Extract the [X, Y] coordinate from the center of the cell holding the provided text.  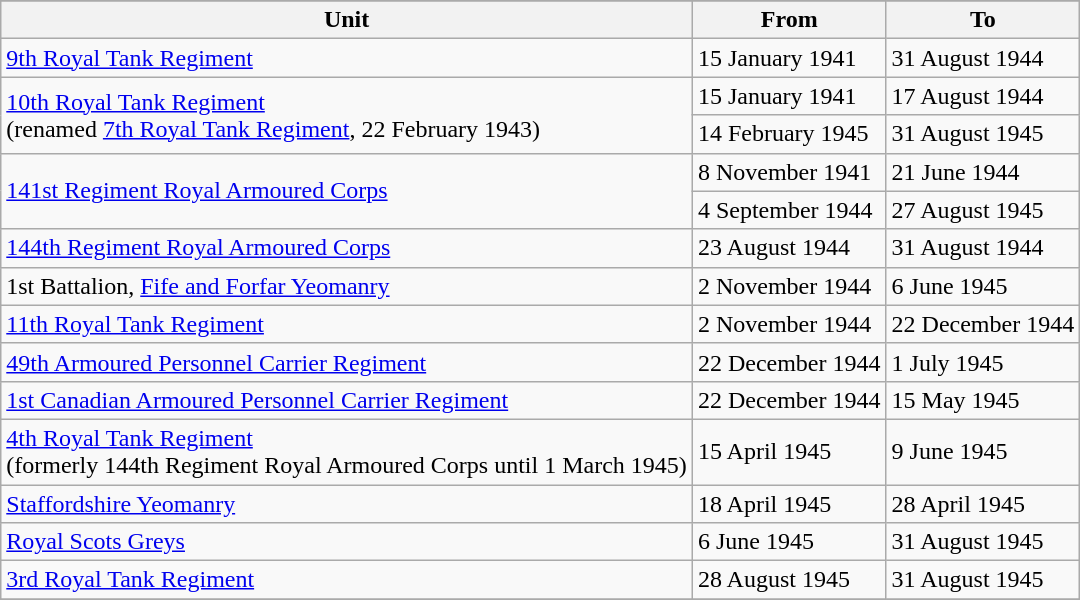
28 April 1945 [983, 503]
21 June 1944 [983, 172]
1st Battalion, Fife and Forfar Yeomanry [347, 286]
Royal Scots Greys [347, 542]
15 May 1945 [983, 400]
From [789, 20]
17 August 1944 [983, 96]
4th Royal Tank Regiment(formerly 144th Regiment Royal Armoured Corps until 1 March 1945) [347, 452]
28 August 1945 [789, 580]
3rd Royal Tank Regiment [347, 580]
Unit [347, 20]
1st Canadian Armoured Personnel Carrier Regiment [347, 400]
49th Armoured Personnel Carrier Regiment [347, 362]
141st Regiment Royal Armoured Corps [347, 191]
27 August 1945 [983, 210]
11th Royal Tank Regiment [347, 324]
144th Regiment Royal Armoured Corps [347, 248]
1 July 1945 [983, 362]
10th Royal Tank Regiment(renamed 7th Royal Tank Regiment, 22 February 1943) [347, 115]
14 February 1945 [789, 134]
4 September 1944 [789, 210]
9th Royal Tank Regiment [347, 58]
23 August 1944 [789, 248]
18 April 1945 [789, 503]
8 November 1941 [789, 172]
To [983, 20]
Staffordshire Yeomanry [347, 503]
9 June 1945 [983, 452]
15 April 1945 [789, 452]
